Identify which cell holds the provided text, then report its (x, y) central coordinate. 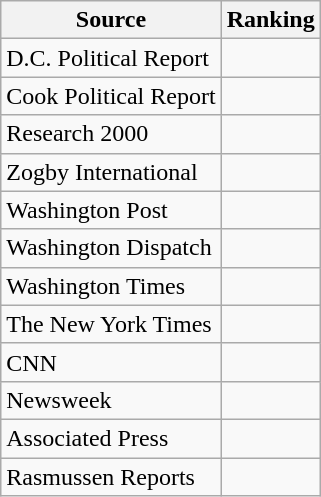
Associated Press (111, 438)
Washington Times (111, 286)
The New York Times (111, 324)
Washington Post (111, 210)
Rasmussen Reports (111, 477)
Washington Dispatch (111, 248)
Newsweek (111, 400)
Source (111, 20)
Zogby International (111, 172)
Ranking (270, 20)
Cook Political Report (111, 96)
D.C. Political Report (111, 58)
CNN (111, 362)
Research 2000 (111, 134)
